From the cell containing the given text, extract its center point as (x, y) coordinate. 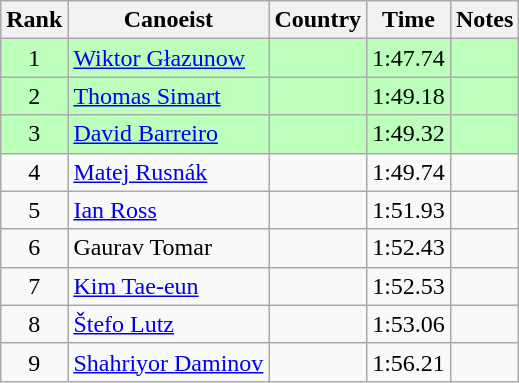
2 (34, 96)
1:47.74 (409, 58)
1:49.18 (409, 96)
Matej Rusnák (168, 172)
Wiktor Głazunow (168, 58)
Kim Tae-eun (168, 286)
Gaurav Tomar (168, 248)
Shahriyor Daminov (168, 362)
David Barreiro (168, 134)
1:52.43 (409, 248)
Ian Ross (168, 210)
6 (34, 248)
Country (318, 20)
1:51.93 (409, 210)
Thomas Simart (168, 96)
1:49.32 (409, 134)
Canoeist (168, 20)
7 (34, 286)
4 (34, 172)
Rank (34, 20)
Time (409, 20)
Notes (484, 20)
3 (34, 134)
1:49.74 (409, 172)
Štefo Lutz (168, 324)
9 (34, 362)
1:52.53 (409, 286)
5 (34, 210)
8 (34, 324)
1:56.21 (409, 362)
1 (34, 58)
1:53.06 (409, 324)
